Output the [X, Y] coordinate of the center of the cell containing the given text.  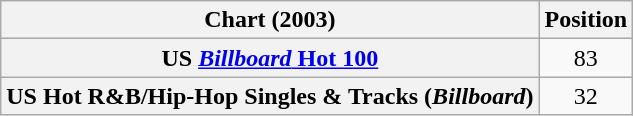
Chart (2003) [270, 20]
32 [586, 96]
Position [586, 20]
83 [586, 58]
US Billboard Hot 100 [270, 58]
US Hot R&B/Hip-Hop Singles & Tracks (Billboard) [270, 96]
